Detect which cell encompasses the target text, then output its [X, Y] center coordinate. 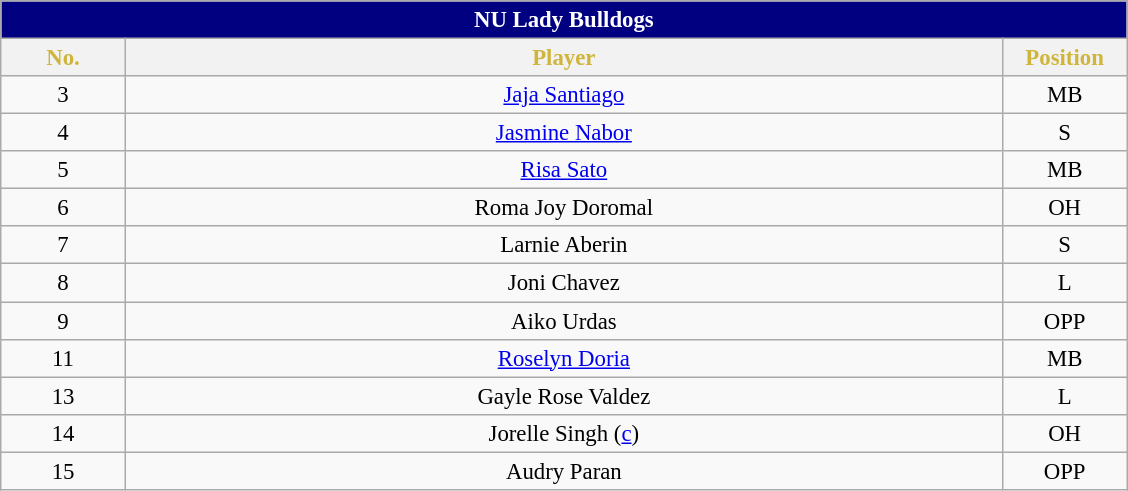
9 [64, 321]
11 [64, 358]
Larnie Aberin [564, 245]
Jaja Santiago [564, 95]
8 [64, 283]
Jasmine Nabor [564, 133]
Risa Sato [564, 170]
13 [64, 396]
Roma Joy Doromal [564, 208]
14 [64, 433]
15 [64, 471]
4 [64, 133]
Aiko Urdas [564, 321]
3 [64, 95]
6 [64, 208]
No. [64, 58]
Gayle Rose Valdez [564, 396]
Position [1064, 58]
Jorelle Singh (c) [564, 433]
Player [564, 58]
Joni Chavez [564, 283]
NU Lady Bulldogs [564, 20]
Roselyn Doria [564, 358]
Audry Paran [564, 471]
5 [64, 170]
7 [64, 245]
